Scan for the cell matching the given text and deliver its (x, y) coordinate at center. 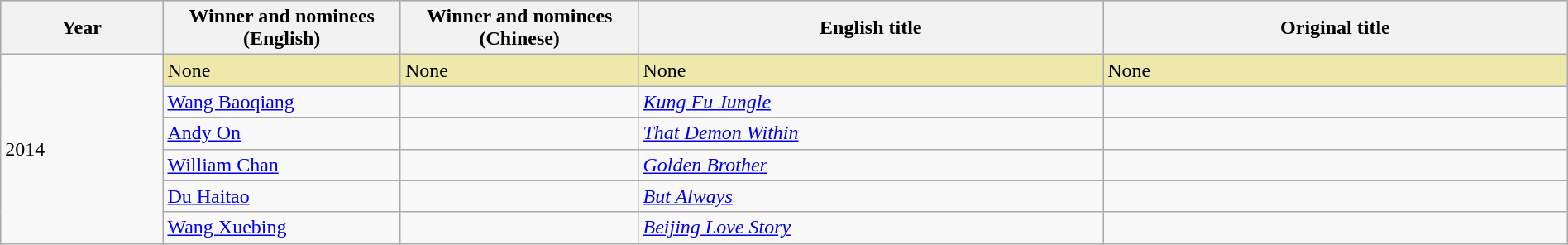
Winner and nominees(Chinese) (519, 28)
Wang Baoqiang (282, 102)
2014 (82, 149)
Du Haitao (282, 196)
Andy On (282, 133)
But Always (871, 196)
Original title (1336, 28)
Golden Brother (871, 165)
Winner and nominees(English) (282, 28)
English title (871, 28)
That Demon Within (871, 133)
William Chan (282, 165)
Beijing Love Story (871, 228)
Wang Xuebing (282, 228)
Kung Fu Jungle (871, 102)
Year (82, 28)
